For the text-containing cell, return its midpoint in (x, y) coordinate format. 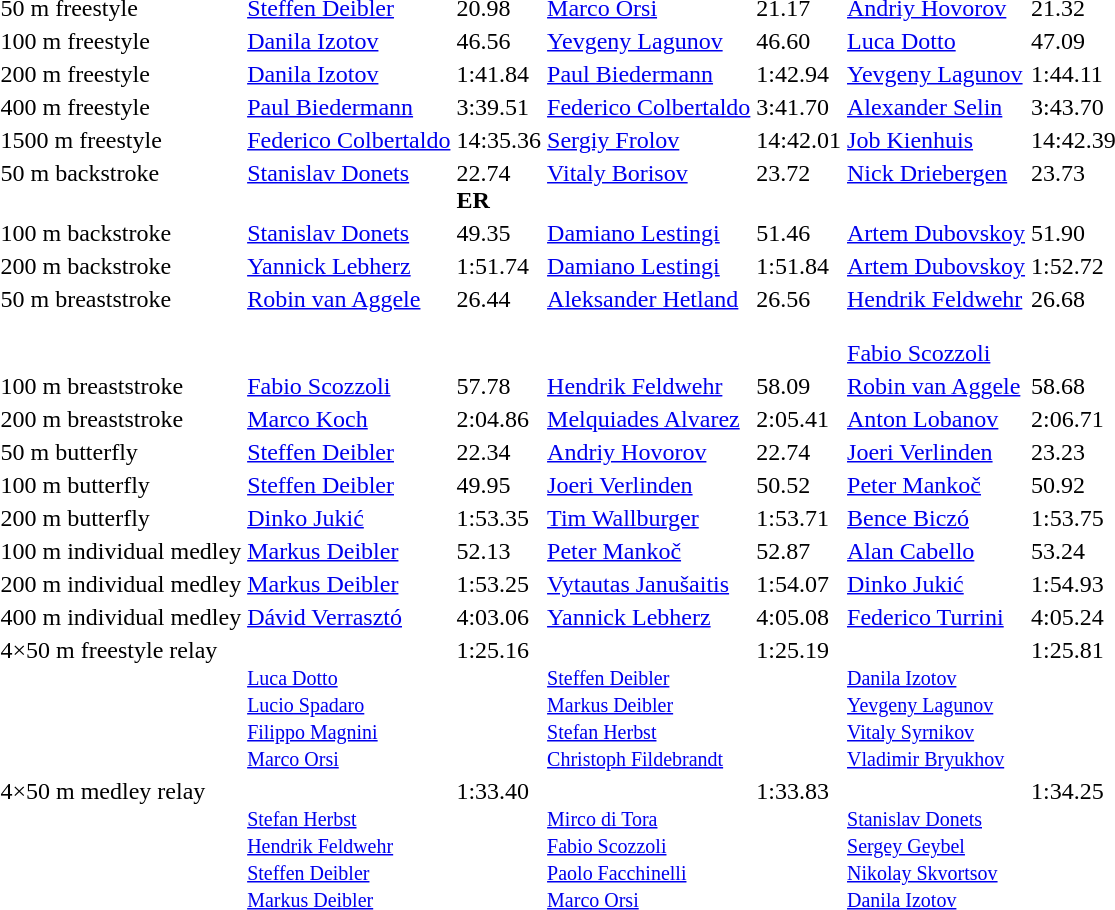
1:42.94 (799, 74)
Fabio Scozzoli (349, 386)
49.95 (499, 485)
14:42.01 (799, 140)
Vytautas Janušaitis (649, 584)
22.74 (799, 452)
Marco Koch (349, 419)
23.72 (799, 186)
58.09 (799, 386)
Hendrik FeldwehrFabio Scozzoli (936, 326)
1:41.84 (499, 74)
3:39.51 (499, 107)
Alan Cabello (936, 551)
2:04.86 (499, 419)
Tim Wallburger (649, 518)
1:51.74 (499, 266)
Bence Biczó (936, 518)
Melquiades Alvarez (649, 419)
1:53.71 (799, 518)
57.78 (499, 386)
50.52 (799, 485)
22.74 ER (499, 186)
Luca DottoLucio SpadaroFilippo MagniniMarco Orsi (349, 704)
26.56 (799, 326)
26.44 (499, 326)
1:25.16 (499, 704)
51.46 (799, 233)
Hendrik Feldwehr (649, 386)
Sergiy Frolov (649, 140)
1:51.84 (799, 266)
Dávid Verrasztó (349, 617)
4:03.06 (499, 617)
Danila IzotovYevgeny LagunovVitaly SyrnikovVladimir Bryukhov (936, 704)
49.35 (499, 233)
Steffen DeiblerMarkus DeiblerStefan HerbstChristoph Fildebrandt (649, 704)
46.56 (499, 41)
22.34 (499, 452)
1:53.25 (499, 584)
52.13 (499, 551)
3:41.70 (799, 107)
Luca Dotto (936, 41)
2:05.41 (799, 419)
52.87 (799, 551)
46.60 (799, 41)
Anton Lobanov (936, 419)
4:05.08 (799, 617)
1:54.07 (799, 584)
Nick Driebergen (936, 186)
Federico Turrini (936, 617)
Alexander Selin (936, 107)
1:25.19 (799, 704)
Vitaly Borisov (649, 186)
1:53.35 (499, 518)
14:35.36 (499, 140)
Andriy Hovorov (649, 452)
Aleksander Hetland (649, 326)
Job Kienhuis (936, 140)
